From the cell containing the given text, extract its center point as (X, Y) coordinate. 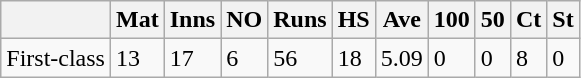
13 (137, 58)
6 (244, 58)
Runs (300, 20)
8 (528, 58)
Ct (528, 20)
HS (354, 20)
St (563, 20)
5.09 (402, 58)
Ave (402, 20)
18 (354, 58)
50 (492, 20)
NO (244, 20)
Mat (137, 20)
Inns (192, 20)
First-class (56, 58)
17 (192, 58)
56 (300, 58)
100 (452, 20)
